Capture the cell that displays the provided text and extract its (x, y) central coordinate. 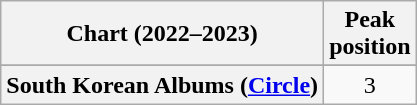
Peakposition (370, 34)
3 (370, 85)
Chart (2022–2023) (162, 34)
South Korean Albums (Circle) (162, 85)
